Return the (X, Y) coordinate for the center point of the cell that contains the specified text.  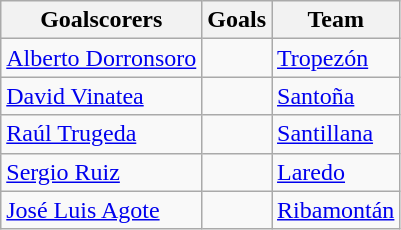
José Luis Agote (102, 210)
Santoña (336, 96)
Santillana (336, 134)
Goalscorers (102, 20)
Laredo (336, 172)
Team (336, 20)
Raúl Trugeda (102, 134)
Tropezón (336, 58)
David Vinatea (102, 96)
Sergio Ruiz (102, 172)
Ribamontán (336, 210)
Alberto Dorronsoro (102, 58)
Goals (237, 20)
